Return [X, Y] of the center of cell containing provided text 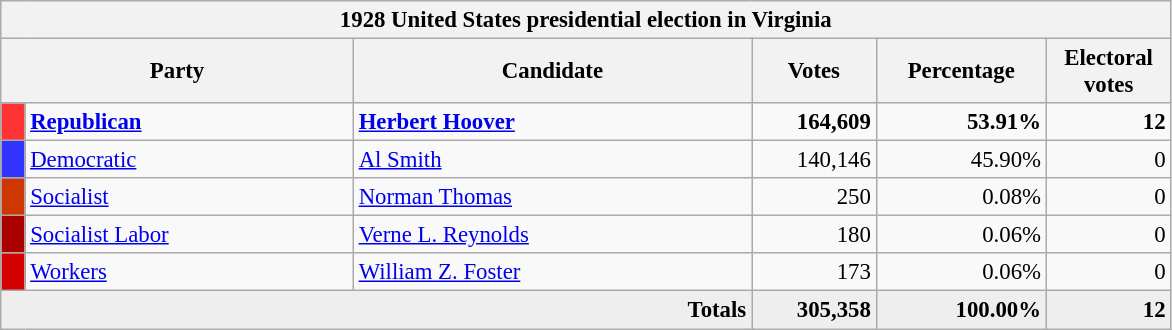
45.90% [961, 160]
Votes [814, 72]
Norman Thomas [552, 197]
0.08% [961, 197]
140,146 [814, 160]
100.00% [961, 310]
Electoral votes [1108, 72]
William Z. Foster [552, 273]
Herbert Hoover [552, 122]
Socialist Labor [189, 235]
Workers [189, 273]
173 [814, 273]
Verne L. Reynolds [552, 235]
53.91% [961, 122]
164,609 [814, 122]
Al Smith [552, 160]
Democratic [189, 160]
1928 United States presidential election in Virginia [586, 20]
Totals [376, 310]
Candidate [552, 72]
250 [814, 197]
Republican [189, 122]
Socialist [189, 197]
305,358 [814, 310]
180 [814, 235]
Party [178, 72]
Percentage [961, 72]
